Search for the cell housing the specified text and yield its (x, y) center coordinate. 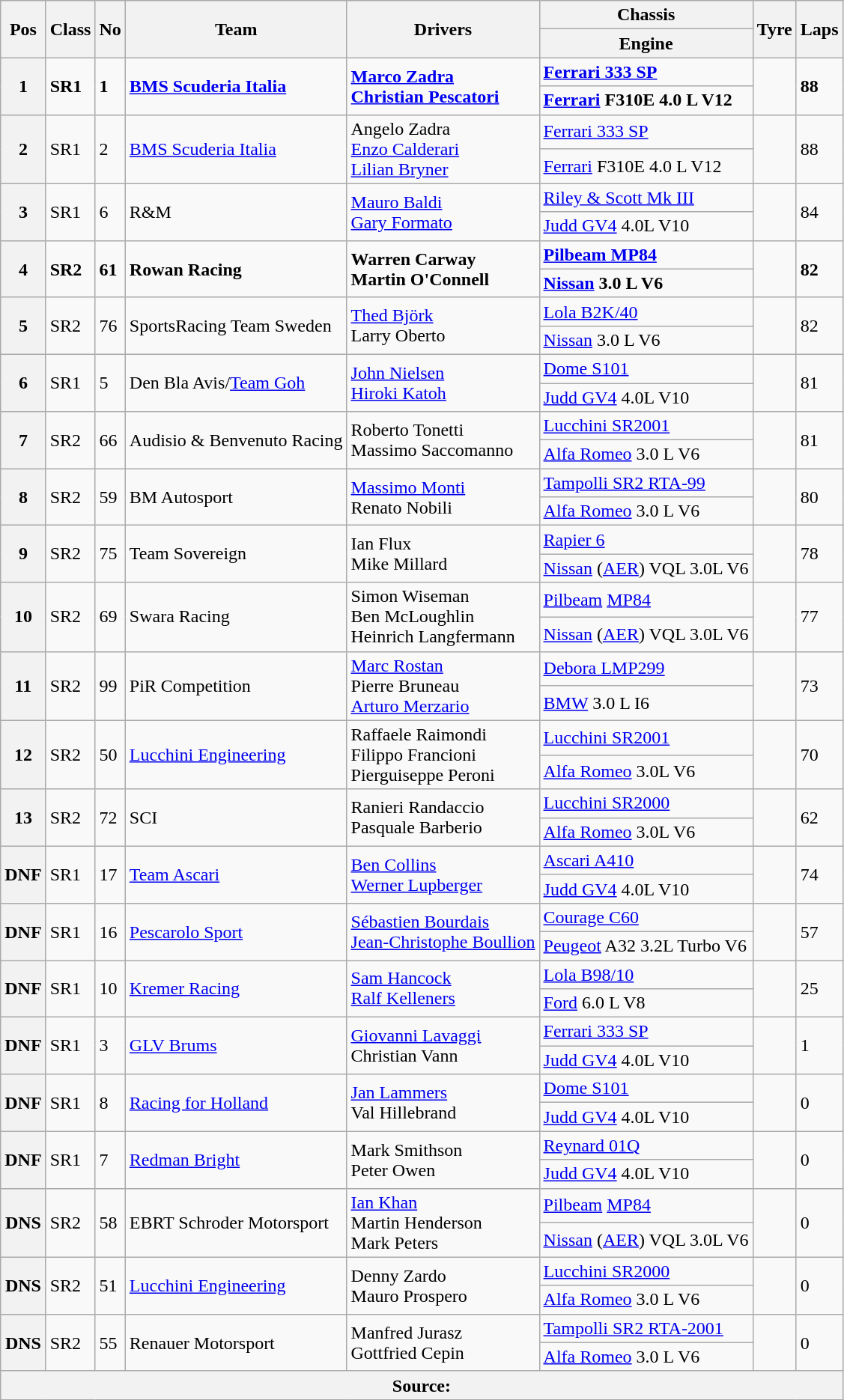
61 (110, 269)
Angelo Zadra Enzo Calderari Lilian Bryner (443, 149)
Riley & Scott Mk III (646, 198)
Lola B2K/40 (646, 311)
Raffaele Raimondi Filippo Francioni Pierguiseppe Peroni (443, 755)
Thed Björk Larry Oberto (443, 326)
Laps (819, 29)
Ford 6.0 L V8 (646, 1003)
Manfred Jurasz Gottfried Cepin (443, 1342)
70 (819, 755)
Peugeot A32 3.2L Turbo V6 (646, 946)
Sam Hancock Ralf Kelleners (443, 988)
51 (110, 1285)
John Nielsen Hiroki Katoh (443, 383)
Tampolli SR2 RTA-2001 (646, 1328)
Swara Racing (236, 617)
Ascari A410 (646, 860)
Team Ascari (236, 874)
62 (819, 818)
Team (236, 29)
Ben Collins Werner Lupberger (443, 874)
Racing for Holland (236, 1103)
80 (819, 497)
Denny Zardo Mauro Prospero (443, 1285)
75 (110, 554)
50 (110, 755)
Engine (646, 43)
76 (110, 326)
Chassis (646, 15)
Debora LMP299 (646, 669)
Renauer Motorsport (236, 1342)
Kremer Racing (236, 988)
GLV Brums (236, 1046)
Ian Flux Mike Millard (443, 554)
Mauro Baldi Gary Formato (443, 212)
4 (23, 269)
Redman Bright (236, 1160)
59 (110, 497)
Team Sovereign (236, 554)
25 (819, 988)
69 (110, 617)
Marco Zadra Christian Pescatori (443, 86)
Simon Wiseman Ben McLoughlin Heinrich Langfermann (443, 617)
Ranieri Randaccio Pasquale Barberio (443, 818)
74 (819, 874)
55 (110, 1342)
Tyre (774, 29)
Massimo Monti Renato Nobili (443, 497)
Giovanni Lavaggi Christian Vann (443, 1046)
Mark Smithson Peter Owen (443, 1160)
66 (110, 440)
SportsRacing Team Sweden (236, 326)
SCI (236, 818)
Tampolli SR2 RTA-99 (646, 483)
Drivers (443, 29)
Courage C60 (646, 917)
Warren Carway Martin O'Connell (443, 269)
72 (110, 818)
Rowan Racing (236, 269)
73 (819, 686)
16 (110, 931)
Class (70, 29)
57 (819, 931)
Den Bla Avis/Team Goh (236, 383)
84 (819, 212)
12 (23, 755)
Jan Lammers Val Hillebrand (443, 1103)
Source: (422, 1385)
Roberto Tonetti Massimo Saccomanno (443, 440)
Reynard 01Q (646, 1145)
77 (819, 617)
Ian Khan Martin Henderson Mark Peters (443, 1223)
13 (23, 818)
No (110, 29)
Pos (23, 29)
Sébastien Bourdais Jean-Christophe Boullion (443, 931)
11 (23, 686)
PiR Competition (236, 686)
BMW 3.0 L I6 (646, 703)
9 (23, 554)
EBRT Schroder Motorsport (236, 1223)
Marc Rostan Pierre Bruneau Arturo Merzario (443, 686)
Audisio & Benvenuto Racing (236, 440)
Rapier 6 (646, 540)
17 (110, 874)
99 (110, 686)
R&M (236, 212)
Pescarolo Sport (236, 931)
58 (110, 1223)
78 (819, 554)
BM Autosport (236, 497)
Lola B98/10 (646, 974)
